Detect which cell encompasses the target text, then output its (x, y) center coordinate. 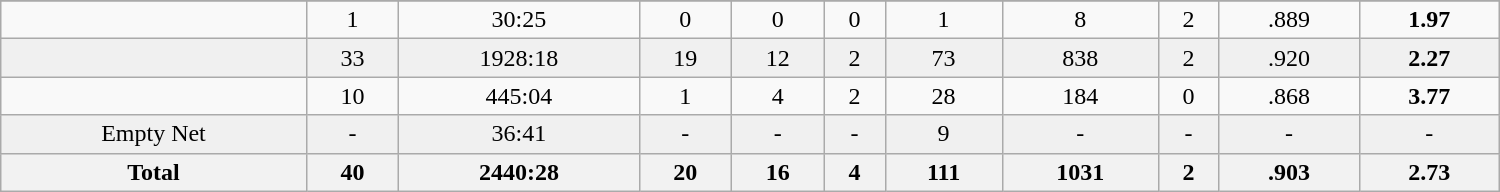
20 (686, 172)
2.73 (1429, 172)
184 (1080, 96)
8 (1080, 20)
73 (944, 58)
2440:28 (519, 172)
2.27 (1429, 58)
30:25 (519, 20)
838 (1080, 58)
3.77 (1429, 96)
10 (352, 96)
.868 (1289, 96)
.903 (1289, 172)
16 (778, 172)
19 (686, 58)
Empty Net (154, 134)
.889 (1289, 20)
40 (352, 172)
111 (944, 172)
Total (154, 172)
.920 (1289, 58)
36:41 (519, 134)
1928:18 (519, 58)
1.97 (1429, 20)
1031 (1080, 172)
9 (944, 134)
445:04 (519, 96)
12 (778, 58)
33 (352, 58)
28 (944, 96)
